For the text-containing cell, return its midpoint in [X, Y] coordinate format. 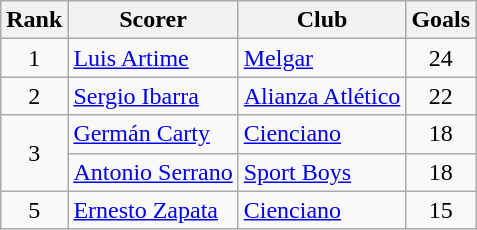
Club [322, 20]
Ernesto Zapata [153, 210]
Sergio Ibarra [153, 96]
1 [34, 58]
Germán Carty [153, 134]
2 [34, 96]
Rank [34, 20]
Goals [441, 20]
3 [34, 153]
Sport Boys [322, 172]
Antonio Serrano [153, 172]
Scorer [153, 20]
Melgar [322, 58]
Alianza Atlético [322, 96]
15 [441, 210]
5 [34, 210]
24 [441, 58]
Luis Artime [153, 58]
22 [441, 96]
